Search for the cell housing the specified text and yield its [X, Y] center coordinate. 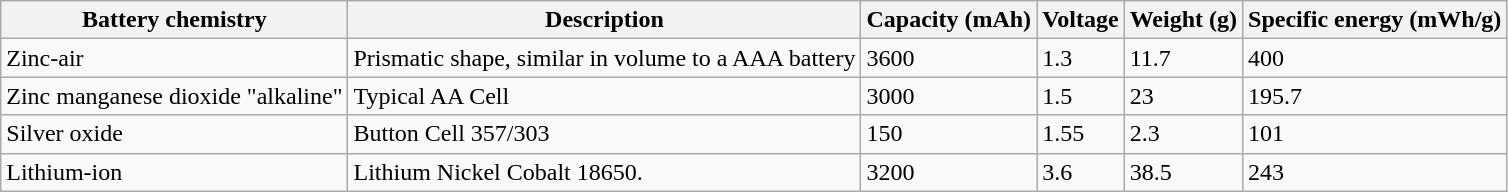
1.55 [1081, 134]
Voltage [1081, 20]
243 [1375, 172]
3600 [949, 58]
23 [1183, 96]
1.3 [1081, 58]
101 [1375, 134]
Prismatic shape, similar in volume to a AAA battery [604, 58]
Silver oxide [174, 134]
Zinc-air [174, 58]
3200 [949, 172]
Capacity (mAh) [949, 20]
11.7 [1183, 58]
150 [949, 134]
2.3 [1183, 134]
Zinc manganese dioxide "alkaline" [174, 96]
1.5 [1081, 96]
Weight (g) [1183, 20]
Button Cell 357/303 [604, 134]
3000 [949, 96]
Description [604, 20]
Specific energy (mWh/g) [1375, 20]
195.7 [1375, 96]
Battery chemistry [174, 20]
3.6 [1081, 172]
400 [1375, 58]
Lithium-ion [174, 172]
38.5 [1183, 172]
Typical AA Cell [604, 96]
Lithium Nickel Cobalt 18650. [604, 172]
